Detect which cell encompasses the target text, then output its (x, y) center coordinate. 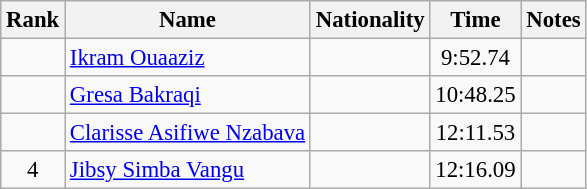
10:48.25 (476, 95)
Ikram Ouaaziz (188, 58)
Name (188, 20)
Clarisse Asifiwe Nzabava (188, 133)
9:52.74 (476, 58)
Gresa Bakraqi (188, 95)
Rank (33, 20)
4 (33, 170)
Notes (554, 20)
Jibsy Simba Vangu (188, 170)
12:11.53 (476, 133)
Nationality (370, 20)
12:16.09 (476, 170)
Time (476, 20)
